Capture the cell that displays the provided text and extract its [X, Y] central coordinate. 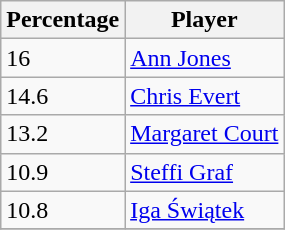
Iga Świątek [204, 210]
Margaret Court [204, 134]
16 [63, 58]
13.2 [63, 134]
Steffi Graf [204, 172]
14.6 [63, 96]
Player [204, 20]
10.9 [63, 172]
Percentage [63, 20]
10.8 [63, 210]
Chris Evert [204, 96]
Ann Jones [204, 58]
